Determine the (x, y) coordinate at the center of the cell enclosing the given text.  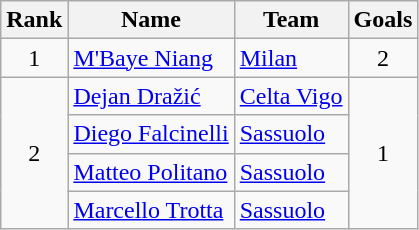
Name (151, 20)
M'Baye Niang (151, 58)
Matteo Politano (151, 172)
Marcello Trotta (151, 210)
Diego Falcinelli (151, 134)
Celta Vigo (291, 96)
Rank (34, 20)
Dejan Dražić (151, 96)
Milan (291, 58)
Goals (383, 20)
Team (291, 20)
